Provide the (X, Y) coordinate of the cell's center where the given text is located.  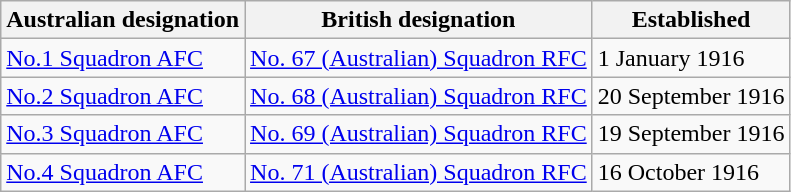
No.4 Squadron AFC (123, 172)
British designation (419, 20)
Australian designation (123, 20)
Established (691, 20)
19 September 1916 (691, 134)
20 September 1916 (691, 96)
1 January 1916 (691, 58)
No. 69 (Australian) Squadron RFC (419, 134)
No.2 Squadron AFC (123, 96)
16 October 1916 (691, 172)
No. 71 (Australian) Squadron RFC (419, 172)
No. 67 (Australian) Squadron RFC (419, 58)
No.3 Squadron AFC (123, 134)
No.1 Squadron AFC (123, 58)
No. 68 (Australian) Squadron RFC (419, 96)
